Find where the given text appears and provide that cell's center as (X, Y) coordinate. 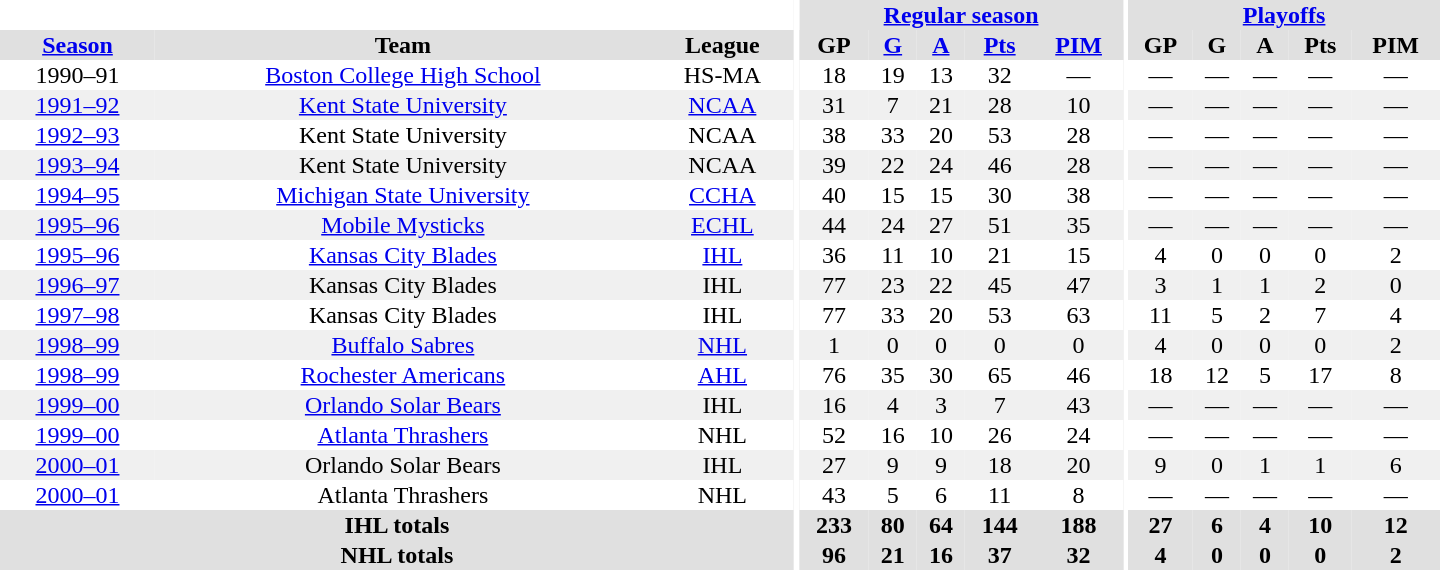
1994–95 (78, 195)
144 (1000, 525)
Season (78, 45)
23 (893, 285)
1991–92 (78, 105)
36 (834, 255)
Mobile Mysticks (403, 225)
63 (1078, 315)
HS-MA (722, 75)
64 (941, 525)
1992–93 (78, 135)
47 (1078, 285)
AHL (722, 375)
96 (834, 555)
League (722, 45)
1990–91 (78, 75)
Team (403, 45)
IHL totals (397, 525)
76 (834, 375)
NHL totals (397, 555)
Playoffs (1284, 15)
40 (834, 195)
44 (834, 225)
51 (1000, 225)
13 (941, 75)
233 (834, 525)
19 (893, 75)
CCHA (722, 195)
80 (893, 525)
ECHL (722, 225)
Rochester Americans (403, 375)
188 (1078, 525)
31 (834, 105)
1993–94 (78, 165)
45 (1000, 285)
Michigan State University (403, 195)
26 (1000, 435)
1997–98 (78, 315)
39 (834, 165)
Regular season (961, 15)
37 (1000, 555)
17 (1320, 375)
65 (1000, 375)
1996–97 (78, 285)
Buffalo Sabres (403, 345)
52 (834, 435)
Boston College High School (403, 75)
